Capture the cell that displays the provided text and extract its [X, Y] central coordinate. 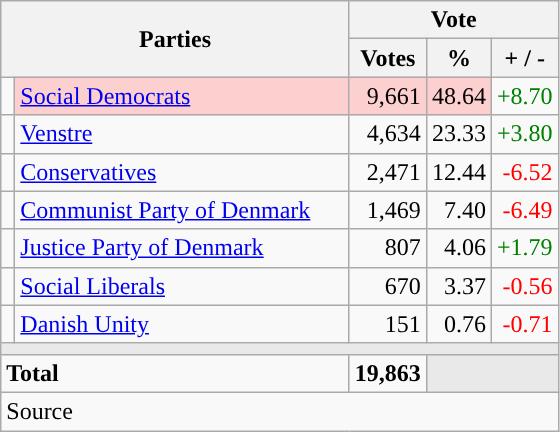
7.40 [458, 210]
-6.49 [524, 210]
+3.80 [524, 134]
12.44 [458, 172]
-6.52 [524, 172]
4.06 [458, 248]
Justice Party of Denmark [182, 248]
3.37 [458, 286]
Conservatives [182, 172]
0.76 [458, 324]
-0.56 [524, 286]
151 [388, 324]
2,471 [388, 172]
9,661 [388, 96]
4,634 [388, 134]
% [458, 58]
-0.71 [524, 324]
Source [280, 411]
Communist Party of Denmark [182, 210]
48.64 [458, 96]
Parties [176, 39]
Social Democrats [182, 96]
23.33 [458, 134]
807 [388, 248]
1,469 [388, 210]
Venstre [182, 134]
Danish Unity [182, 324]
670 [388, 286]
Votes [388, 58]
Total [176, 373]
19,863 [388, 373]
+1.79 [524, 248]
+8.70 [524, 96]
Social Liberals [182, 286]
+ / - [524, 58]
Vote [454, 20]
